Identify which cell holds the provided text, then report its [X, Y] central coordinate. 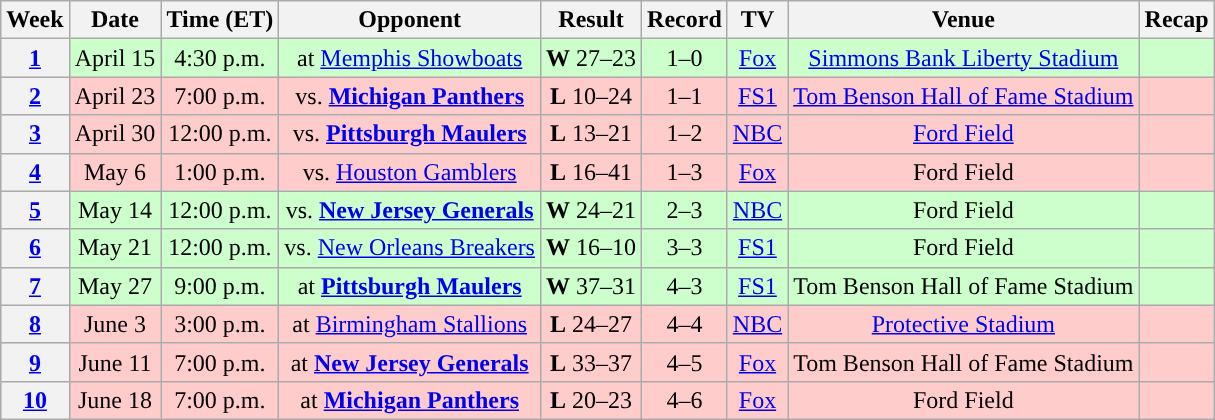
1–2 [685, 134]
9 [35, 362]
May 21 [115, 248]
4–4 [685, 324]
Time (ET) [220, 20]
4 [35, 172]
May 6 [115, 172]
W 37–31 [590, 286]
vs. New Jersey Generals [410, 210]
1–0 [685, 58]
10 [35, 400]
6 [35, 248]
L 13–21 [590, 134]
L 24–27 [590, 324]
at Memphis Showboats [410, 58]
4–6 [685, 400]
L 10–24 [590, 96]
Simmons Bank Liberty Stadium [964, 58]
April 23 [115, 96]
1–1 [685, 96]
W 27–23 [590, 58]
5 [35, 210]
April 15 [115, 58]
April 30 [115, 134]
May 14 [115, 210]
1:00 p.m. [220, 172]
vs. Michigan Panthers [410, 96]
3 [35, 134]
4–5 [685, 362]
7 [35, 286]
June 3 [115, 324]
L 16–41 [590, 172]
at New Jersey Generals [410, 362]
at Michigan Panthers [410, 400]
1–3 [685, 172]
L 33–37 [590, 362]
vs. Pittsburgh Maulers [410, 134]
at Birmingham Stallions [410, 324]
4:30 p.m. [220, 58]
3:00 p.m. [220, 324]
4–3 [685, 286]
Week [35, 20]
Result [590, 20]
Date [115, 20]
3–3 [685, 248]
June 11 [115, 362]
Protective Stadium [964, 324]
2 [35, 96]
Opponent [410, 20]
Recap [1176, 20]
vs. Houston Gamblers [410, 172]
at Pittsburgh Maulers [410, 286]
Venue [964, 20]
May 27 [115, 286]
vs. New Orleans Breakers [410, 248]
9:00 p.m. [220, 286]
W 24–21 [590, 210]
L 20–23 [590, 400]
2–3 [685, 210]
Record [685, 20]
W 16–10 [590, 248]
1 [35, 58]
8 [35, 324]
June 18 [115, 400]
TV [757, 20]
